Identify which cell holds the provided text, then report its [x, y] central coordinate. 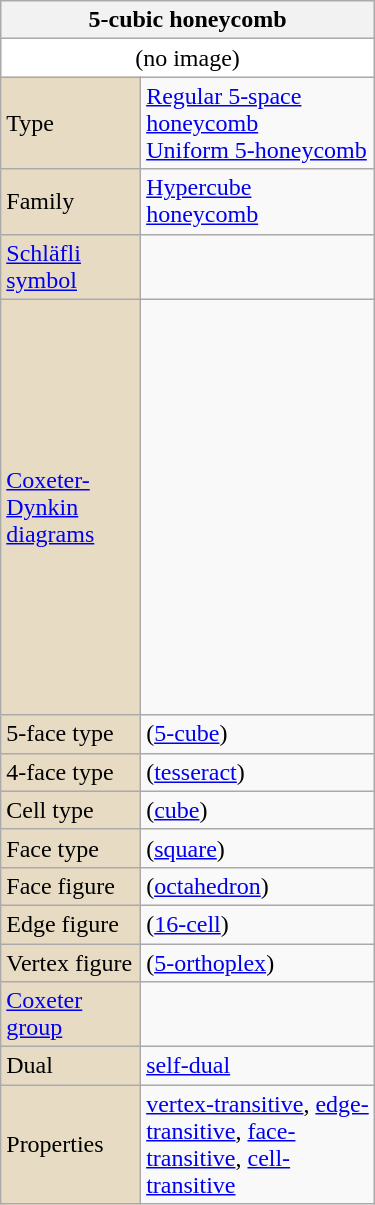
Face type [71, 848]
Type [71, 123]
Vertex figure [71, 963]
self-dual [258, 1066]
Family [71, 202]
Cell type [71, 810]
Edge figure [71, 924]
Dual [71, 1066]
Schläfli symbol [71, 266]
(16-cell) [258, 924]
vertex-transitive, edge-transitive, face-transitive, cell-transitive [258, 1144]
(cube) [258, 810]
Properties [71, 1144]
Regular 5-space honeycombUniform 5-honeycomb [258, 123]
(5-orthoplex) [258, 963]
Face figure [71, 886]
(square) [258, 848]
4-face type [71, 772]
(5-cube) [258, 734]
5-face type [71, 734]
(tesseract) [258, 772]
(no image) [188, 58]
Coxeter group [71, 1014]
(octahedron) [258, 886]
Hypercube honeycomb [258, 202]
Coxeter-Dynkin diagrams [71, 507]
5-cubic honeycomb [188, 20]
